Search for the cell housing the specified text and yield its [X, Y] center coordinate. 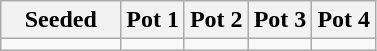
Pot 3 [280, 20]
Pot 2 [216, 20]
Seeded [61, 20]
Pot 1 [153, 20]
Pot 4 [344, 20]
